From the cell containing the given text, extract its center point as (X, Y) coordinate. 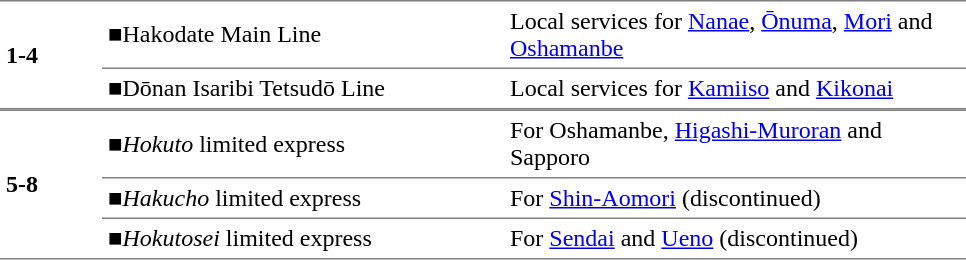
1-4 (51, 55)
5-8 (51, 185)
■Hakodate Main Line (303, 34)
For Oshamanbe, Higashi-Muroran and Sapporo (735, 144)
Local services for Kamiiso and Kikonai (735, 89)
Local services for Nanae, Ōnuma, Mori and Oshamanbe (735, 34)
For Shin-Aomori (discontinued) (735, 198)
■Hakucho limited express (303, 198)
For Sendai and Ueno (discontinued) (735, 239)
■Dōnan Isaribi Tetsudō Line (303, 89)
■Hokuto limited express (303, 144)
■Hokutosei limited express (303, 239)
